Identify which cell holds the provided text, then report its [X, Y] central coordinate. 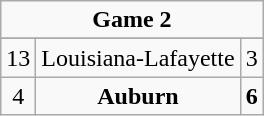
Auburn [138, 96]
Louisiana-Lafayette [138, 58]
4 [18, 96]
6 [252, 96]
13 [18, 58]
3 [252, 58]
Game 2 [132, 20]
